Return (X, Y) of the center of cell containing provided text 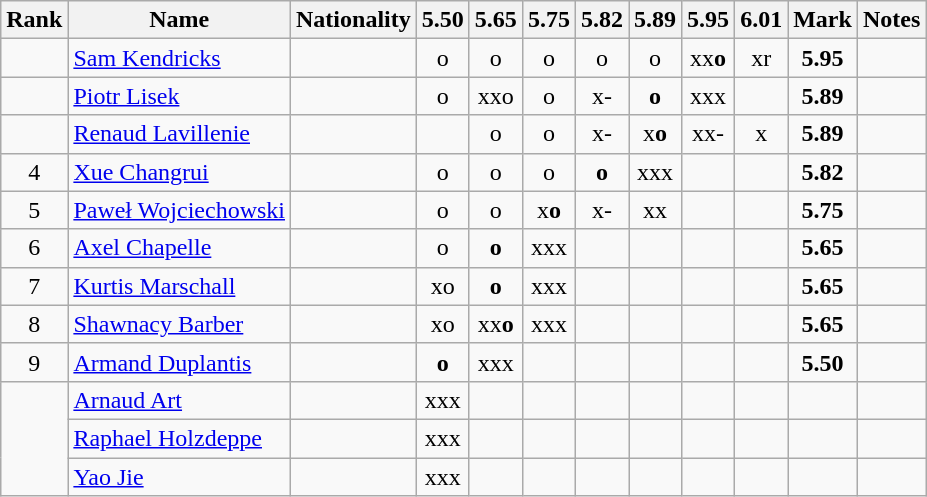
Rank (34, 20)
Xue Changrui (180, 172)
5 (34, 210)
Armand Duplantis (180, 362)
x (762, 134)
Name (180, 20)
Paweł Wojciechowski (180, 210)
Yao Jie (180, 477)
xr (762, 58)
xx (654, 210)
8 (34, 324)
Raphael Holzdeppe (180, 438)
xx- (708, 134)
7 (34, 286)
Nationality (354, 20)
Sam Kendricks (180, 58)
9 (34, 362)
Arnaud Art (180, 400)
Shawnacy Barber (180, 324)
Piotr Lisek (180, 96)
6.01 (762, 20)
Axel Chapelle (180, 248)
6 (34, 248)
Kurtis Marschall (180, 286)
4 (34, 172)
Renaud Lavillenie (180, 134)
Mark (823, 20)
Notes (891, 20)
